Capture the cell that displays the provided text and extract its (X, Y) central coordinate. 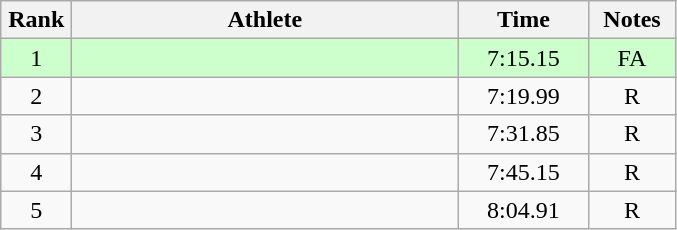
5 (36, 210)
2 (36, 96)
7:15.15 (524, 58)
Rank (36, 20)
7:45.15 (524, 172)
8:04.91 (524, 210)
7:19.99 (524, 96)
Notes (632, 20)
4 (36, 172)
3 (36, 134)
Athlete (265, 20)
7:31.85 (524, 134)
1 (36, 58)
FA (632, 58)
Time (524, 20)
